Locate the cell with the specified text and output its (x, y) center coordinate. 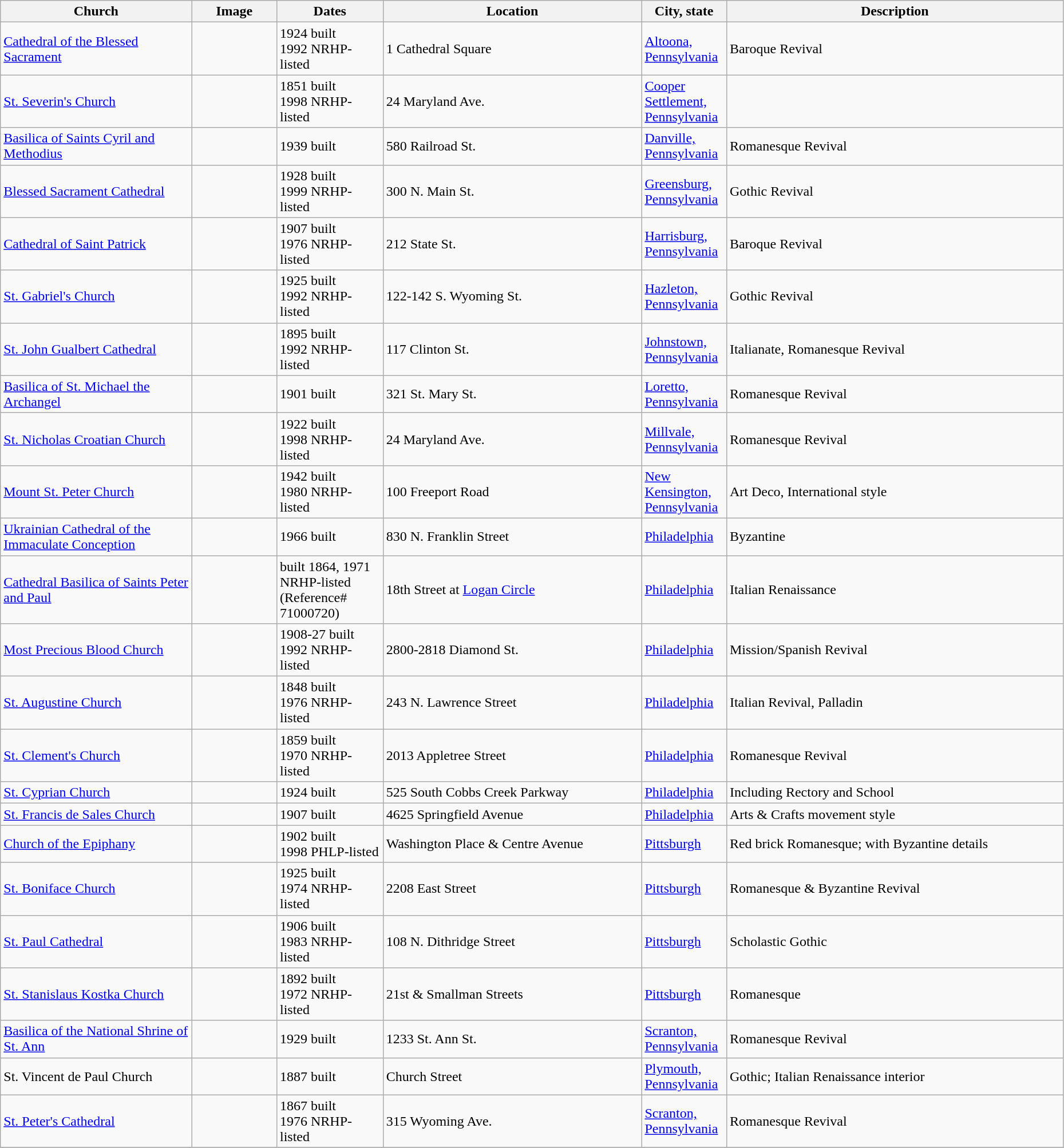
Ukrainian Cathedral of the Immaculate Conception (96, 537)
1233 St. Ann St. (512, 1039)
Johnstown, Pennsylvania (685, 349)
1848 built1976 NRHP-listed (330, 703)
built 1864, 1971 NRHP-listed (Reference# 71000720) (330, 589)
1925 built1992 NRHP-listed (330, 296)
2013 Appletree Street (512, 755)
Description (895, 11)
Italianate, Romanesque Revival (895, 349)
1928 built1999 NRHP-listed (330, 191)
Including Rectory and School (895, 793)
New Kensington, Pennsylvania (685, 492)
1929 built (330, 1039)
Harrisburg, Pennsylvania (685, 244)
1867 built1976 NRHP-listed (330, 1121)
Romanesque & Byzantine Revival (895, 889)
1859 built1970 NRHP-listed (330, 755)
Cooper Settlement, Pennsylvania (685, 101)
Church (96, 11)
21st & Smallman Streets (512, 994)
1922 built1998 NRHP-listed (330, 439)
1925 built1974 NRHP-listed (330, 889)
1939 built (330, 147)
300 N. Main St. (512, 191)
St. Francis de Sales Church (96, 814)
1887 built (330, 1076)
Loretto, Pennsylvania (685, 394)
St. John Gualbert Cathedral (96, 349)
1942 built1980 NRHP-listed (330, 492)
St. Severin's Church (96, 101)
1924 built1992 NRHP-listed (330, 49)
Plymouth, Pennsylvania (685, 1076)
Altoona, Pennsylvania (685, 49)
321 St. Mary St. (512, 394)
Location (512, 11)
2800-2818 Diamond St. (512, 650)
Washington Place & Centre Avenue (512, 844)
1 Cathedral Square (512, 49)
Church of the Epiphany (96, 844)
1924 built (330, 793)
Italian Renaissance (895, 589)
Basilica of Saints Cyril and Methodius (96, 147)
1907 built1976 NRHP-listed (330, 244)
Church Street (512, 1076)
St. Stanislaus Kostka Church (96, 994)
2208 East Street (512, 889)
St. Peter's Cathedral (96, 1121)
St. Augustine Church (96, 703)
Millvale, Pennsylvania (685, 439)
Art Deco, International style (895, 492)
525 South Cobbs Creek Parkway (512, 793)
1901 built (330, 394)
Most Precious Blood Church (96, 650)
Mount St. Peter Church (96, 492)
122-142 S. Wyoming St. (512, 296)
Blessed Sacrament Cathedral (96, 191)
Basilica of St. Michael the Archangel (96, 394)
117 Clinton St. (512, 349)
580 Railroad St. (512, 147)
St. Cyprian Church (96, 793)
Basilica of the National Shrine of St. Ann (96, 1039)
Italian Revival, Palladin (895, 703)
St. Boniface Church (96, 889)
1902 built1998 PHLP-listed (330, 844)
Red brick Romanesque; with Byzantine details (895, 844)
St. Paul Cathedral (96, 941)
Romanesque (895, 994)
Image (235, 11)
Scholastic Gothic (895, 941)
1966 built (330, 537)
100 Freeport Road (512, 492)
Byzantine (895, 537)
Gothic; Italian Renaissance interior (895, 1076)
St. Clement's Church (96, 755)
4625 Springfield Avenue (512, 814)
Greensburg, Pennsylvania (685, 191)
108 N. Dithridge Street (512, 941)
315 Wyoming Ave. (512, 1121)
1851 built1998 NRHP-listed (330, 101)
St. Nicholas Croatian Church (96, 439)
Cathedral of Saint Patrick (96, 244)
St. Vincent de Paul Church (96, 1076)
243 N. Lawrence Street (512, 703)
Cathedral Basilica of Saints Peter and Paul (96, 589)
1892 built1972 NRHP-listed (330, 994)
1895 built1992 NRHP-listed (330, 349)
1906 built1983 NRHP-listed (330, 941)
830 N. Franklin Street (512, 537)
Hazleton, Pennsylvania (685, 296)
18th Street at Logan Circle (512, 589)
Danville, Pennsylvania (685, 147)
1907 built (330, 814)
City, state (685, 11)
Arts & Crafts movement style (895, 814)
1908-27 built1992 NRHP-listed (330, 650)
Dates (330, 11)
St. Gabriel's Church (96, 296)
Cathedral of the Blessed Sacrament (96, 49)
Mission/Spanish Revival (895, 650)
212 State St. (512, 244)
